For the text-containing cell, return its midpoint in [x, y] coordinate format. 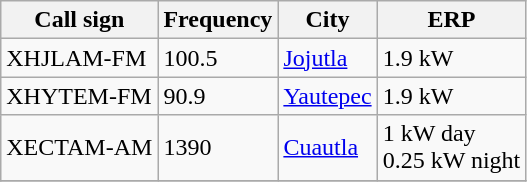
100.5 [218, 58]
XHYTEM-FM [80, 96]
ERP [452, 20]
Jojutla [328, 58]
Cuautla [328, 148]
City [328, 20]
Call sign [80, 20]
XECTAM-AM [80, 148]
1 kW day0.25 kW night [452, 148]
Yautepec [328, 96]
1390 [218, 148]
Frequency [218, 20]
90.9 [218, 96]
XHJLAM-FM [80, 58]
